Detect which cell encompasses the target text, then output its [X, Y] center coordinate. 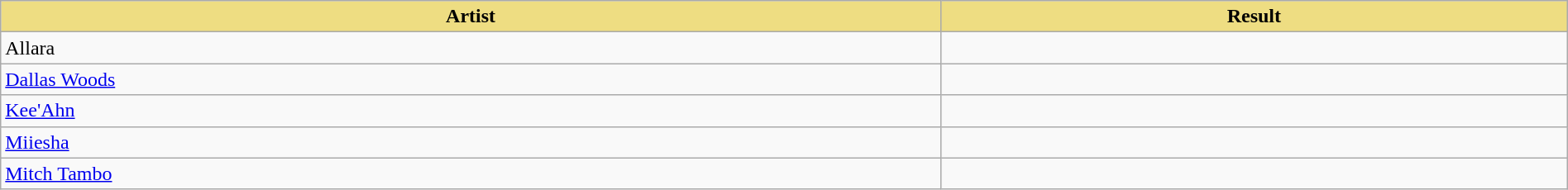
Miiesha [471, 142]
Mitch Tambo [471, 173]
Allara [471, 48]
Kee'Ahn [471, 111]
Result [1254, 17]
Dallas Woods [471, 79]
Artist [471, 17]
